For the text-containing cell, return its midpoint in [x, y] coordinate format. 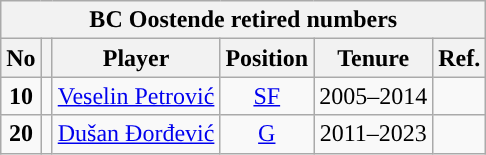
2011–2023 [374, 134]
Position [267, 58]
2005–2014 [374, 96]
Ref. [460, 58]
SF [267, 96]
Dušan Đorđević [136, 134]
Veselin Petrović [136, 96]
G [267, 134]
Tenure [374, 58]
No [21, 58]
Player [136, 58]
20 [21, 134]
10 [21, 96]
BC Oostende retired numbers [244, 20]
